Detect which cell encompasses the target text, then output its [X, Y] center coordinate. 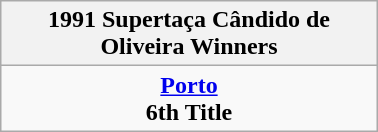
Porto6th Title [189, 98]
1991 Supertaça Cândido de Oliveira Winners [189, 34]
